Capture the cell that displays the provided text and extract its (x, y) central coordinate. 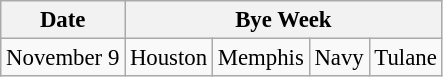
Navy (339, 58)
Bye Week (284, 20)
November 9 (63, 58)
Date (63, 20)
Tulane (406, 58)
Houston (169, 58)
Memphis (260, 58)
